Extract the [x, y] coordinate from the center of the cell holding the provided text.  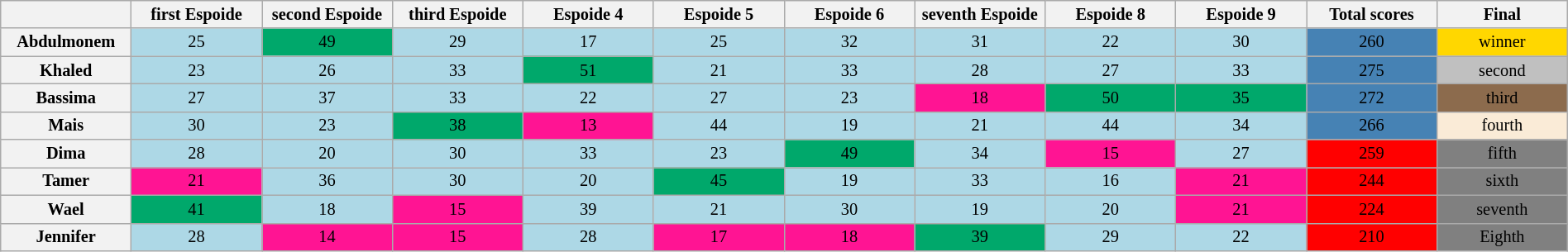
Abdulmonem [66, 42]
second Espoide [327, 14]
seventh [1502, 209]
266 [1372, 126]
Dima [66, 154]
275 [1372, 70]
41 [197, 209]
35 [1241, 97]
32 [849, 42]
37 [327, 97]
Espoide 8 [1111, 14]
272 [1372, 97]
Final [1502, 14]
Wael [66, 209]
third [1502, 97]
Eighth [1502, 237]
260 [1372, 42]
second [1502, 70]
Jennifer [66, 237]
38 [457, 126]
210 [1372, 237]
third Espoide [457, 14]
31 [980, 42]
16 [1111, 181]
45 [719, 181]
fourth [1502, 126]
Espoide 5 [719, 14]
13 [588, 126]
winner [1502, 42]
51 [588, 70]
50 [1111, 97]
seventh Espoide [980, 14]
Total scores [1372, 14]
259 [1372, 154]
Tamer [66, 181]
Espoide 4 [588, 14]
Mais [66, 126]
Khaled [66, 70]
Bassima [66, 97]
26 [327, 70]
Espoide 6 [849, 14]
fifth [1502, 154]
14 [327, 237]
244 [1372, 181]
first Espoide [197, 14]
sixth [1502, 181]
224 [1372, 209]
Espoide 9 [1241, 14]
36 [327, 181]
